Capture the cell that displays the provided text and extract its [x, y] central coordinate. 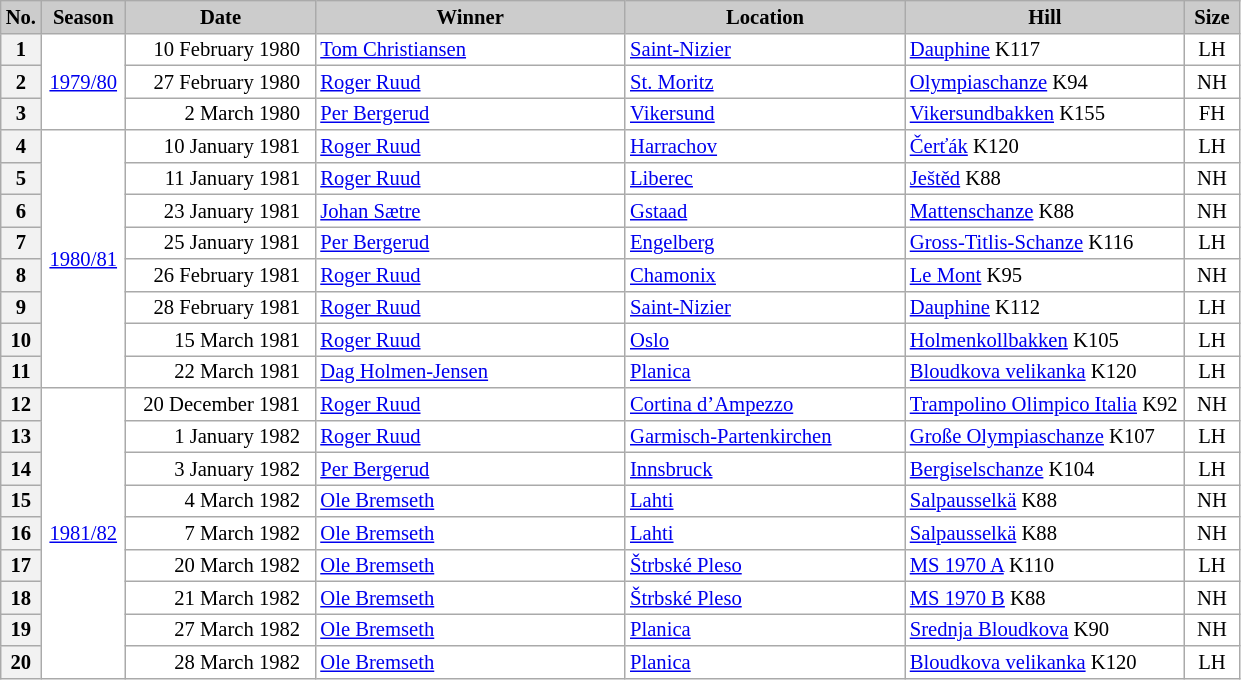
Liberec [765, 178]
10 February 1980 [221, 49]
20 December 1981 [221, 404]
8 [21, 274]
26 February 1981 [221, 274]
25 January 1981 [221, 242]
FH [1212, 113]
28 February 1981 [221, 307]
Location [765, 16]
Vikersundbakken K155 [1045, 113]
1 [21, 49]
3 January 1982 [221, 468]
4 [21, 146]
4 March 1982 [221, 500]
Ještěd K88 [1045, 178]
21 March 1982 [221, 597]
18 [21, 597]
10 [21, 339]
Innsbruck [765, 468]
1981/82 [84, 533]
15 March 1981 [221, 339]
Trampolino Olimpico Italia K92 [1045, 404]
Vikersund [765, 113]
27 March 1982 [221, 629]
2 [21, 81]
11 January 1981 [221, 178]
5 [21, 178]
Winner [470, 16]
Johan Sætre [470, 210]
Große Olympiaschanze K107 [1045, 436]
Date [221, 16]
Dauphine K117 [1045, 49]
20 [21, 662]
23 January 1981 [221, 210]
Dag Holmen-Jensen [470, 371]
10 January 1981 [221, 146]
MS 1970 A K110 [1045, 565]
Srednja Bloudkova K90 [1045, 629]
16 [21, 532]
Dauphine K112 [1045, 307]
3 [21, 113]
9 [21, 307]
20 March 1982 [221, 565]
Tom Christiansen [470, 49]
Hill [1045, 16]
Size [1212, 16]
Bergiselschanze K104 [1045, 468]
Chamonix [765, 274]
22 March 1981 [221, 371]
St. Moritz [765, 81]
No. [21, 16]
Mattenschanze K88 [1045, 210]
12 [21, 404]
1980/81 [84, 259]
15 [21, 500]
28 March 1982 [221, 662]
Gross-Titlis-Schanze K116 [1045, 242]
27 February 1980 [221, 81]
MS 1970 B K88 [1045, 597]
11 [21, 371]
Le Mont K95 [1045, 274]
1979/80 [84, 82]
Olympiaschanze K94 [1045, 81]
13 [21, 436]
7 [21, 242]
Engelberg [765, 242]
17 [21, 565]
2 March 1980 [221, 113]
Čerťák K120 [1045, 146]
6 [21, 210]
19 [21, 629]
Holmenkollbakken K105 [1045, 339]
Cortina d’Ampezzo [765, 404]
Harrachov [765, 146]
Season [84, 16]
Garmisch-Partenkirchen [765, 436]
Oslo [765, 339]
14 [21, 468]
Gstaad [765, 210]
1 January 1982 [221, 436]
7 March 1982 [221, 532]
